Detect which cell encompasses the target text, then output its (x, y) center coordinate. 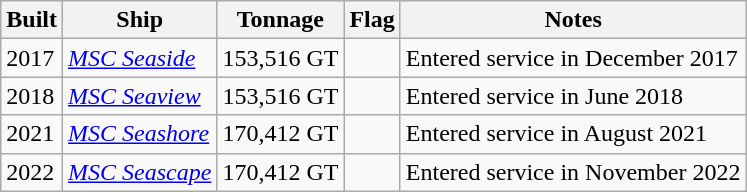
Notes (573, 20)
Entered service in December 2017 (573, 58)
Entered service in June 2018 (573, 96)
2021 (32, 134)
Entered service in August 2021 (573, 134)
Ship (140, 20)
2018 (32, 96)
MSC Seaview (140, 96)
2017 (32, 58)
2022 (32, 172)
Built (32, 20)
MSC Seaside (140, 58)
MSC Seascape (140, 172)
MSC Seashore (140, 134)
Entered service in November 2022 (573, 172)
Flag (372, 20)
Tonnage (280, 20)
